Pinpoint the cell where the given text exists, returning its (x, y) midpoint coordinate. 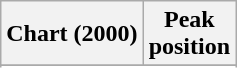
Peakposition (189, 34)
Chart (2000) (72, 34)
